Identify which cell holds the provided text, then report its (X, Y) central coordinate. 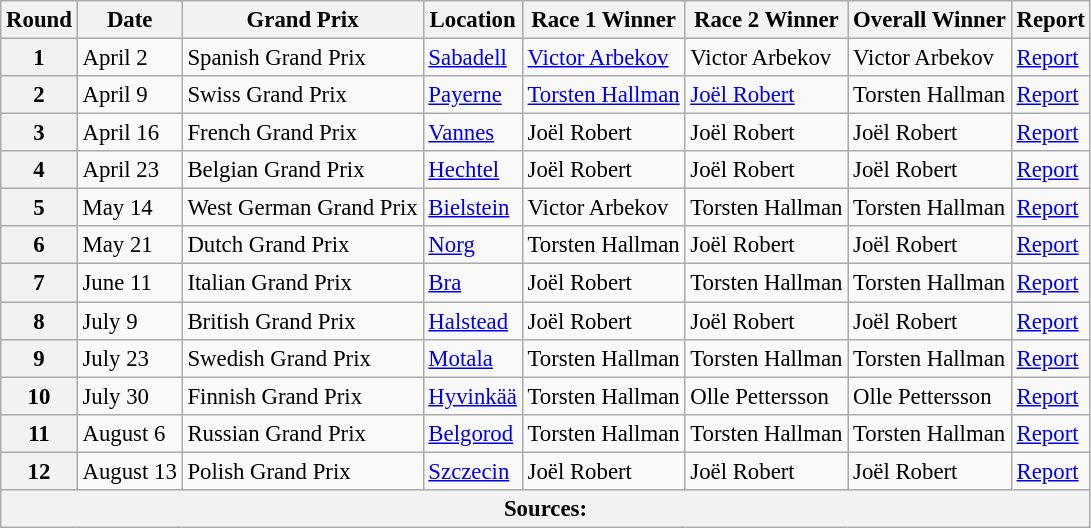
4 (39, 170)
Finnish Grand Prix (302, 396)
Russian Grand Prix (302, 433)
9 (39, 358)
Hyvinkää (472, 396)
Race 2 Winner (766, 20)
Vannes (472, 133)
Belgian Grand Prix (302, 170)
Bielstein (472, 208)
5 (39, 208)
Halstead (472, 321)
Italian Grand Prix (302, 283)
French Grand Prix (302, 133)
Spanish Grand Prix (302, 58)
British Grand Prix (302, 321)
July 9 (130, 321)
May 14 (130, 208)
April 2 (130, 58)
Bra (472, 283)
Motala (472, 358)
12 (39, 471)
July 23 (130, 358)
Norg (472, 245)
Swiss Grand Prix (302, 95)
April 16 (130, 133)
June 11 (130, 283)
April 9 (130, 95)
Round (39, 20)
Hechtel (472, 170)
July 30 (130, 396)
Belgorod (472, 433)
August 6 (130, 433)
7 (39, 283)
August 13 (130, 471)
Date (130, 20)
Location (472, 20)
Sabadell (472, 58)
Overall Winner (930, 20)
Sources: (546, 509)
April 23 (130, 170)
1 (39, 58)
May 21 (130, 245)
11 (39, 433)
2 (39, 95)
Race 1 Winner (604, 20)
Szczecin (472, 471)
8 (39, 321)
3 (39, 133)
Dutch Grand Prix (302, 245)
6 (39, 245)
10 (39, 396)
Polish Grand Prix (302, 471)
Grand Prix (302, 20)
Payerne (472, 95)
West German Grand Prix (302, 208)
Swedish Grand Prix (302, 358)
